For the text-containing cell, return its midpoint in (X, Y) coordinate format. 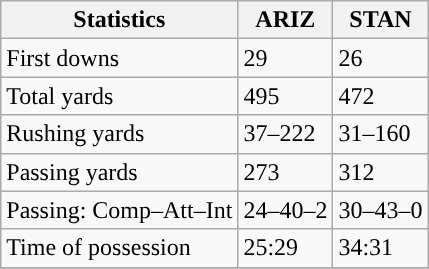
495 (286, 96)
Passing yards (120, 172)
First downs (120, 58)
Time of possession (120, 248)
Total yards (120, 96)
30–43–0 (380, 210)
34:31 (380, 248)
Rushing yards (120, 134)
STAN (380, 20)
37–222 (286, 134)
24–40–2 (286, 210)
26 (380, 58)
29 (286, 58)
Passing: Comp–Att–Int (120, 210)
312 (380, 172)
ARIZ (286, 20)
472 (380, 96)
31–160 (380, 134)
Statistics (120, 20)
25:29 (286, 248)
273 (286, 172)
